Find where the given text appears and provide that cell's center as [X, Y] coordinate. 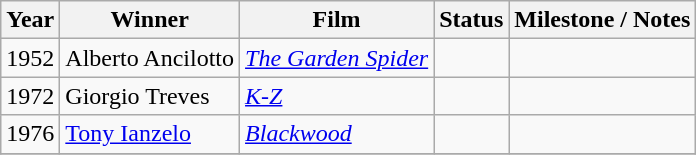
Film [337, 20]
Milestone / Notes [602, 20]
Status [472, 20]
1976 [30, 134]
Tony Ianzelo [150, 134]
Winner [150, 20]
Blackwood [337, 134]
The Garden Spider [337, 58]
Giorgio Treves [150, 96]
1972 [30, 96]
Alberto Ancilotto [150, 58]
1952 [30, 58]
Year [30, 20]
K-Z [337, 96]
